From the cell containing the given text, extract its center point as (X, Y) coordinate. 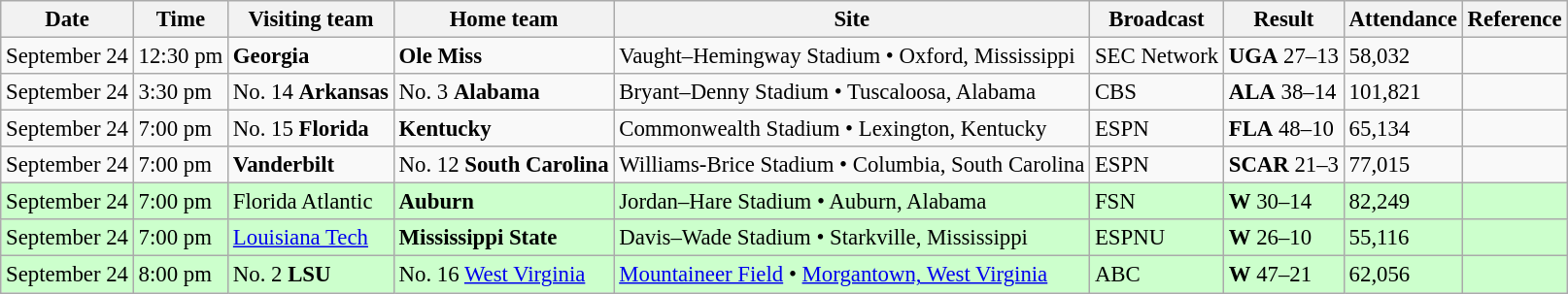
W 30–14 (1283, 202)
65,134 (1403, 129)
ESPNU (1157, 238)
ABC (1157, 275)
Commonwealth Stadium • Lexington, Kentucky (852, 129)
82,249 (1403, 202)
Time (181, 19)
Auburn (503, 202)
8:00 pm (181, 275)
FSN (1157, 202)
62,056 (1403, 275)
Louisiana Tech (311, 238)
Visiting team (311, 19)
3:30 pm (181, 92)
58,032 (1403, 56)
CBS (1157, 92)
Williams-Brice Stadium • Columbia, South Carolina (852, 165)
W 47–21 (1283, 275)
ALA 38–14 (1283, 92)
Florida Atlantic (311, 202)
W 26–10 (1283, 238)
Jordan–Hare Stadium • Auburn, Alabama (852, 202)
Site (852, 19)
No. 15 Florida (311, 129)
Date (67, 19)
Mountaineer Field • Morgantown, West Virginia (852, 275)
Kentucky (503, 129)
101,821 (1403, 92)
Bryant–Denny Stadium • Tuscaloosa, Alabama (852, 92)
12:30 pm (181, 56)
UGA 27–13 (1283, 56)
Davis–Wade Stadium • Starkville, Mississippi (852, 238)
Georgia (311, 56)
Ole Miss (503, 56)
Reference (1515, 19)
No. 16 West Virginia (503, 275)
Result (1283, 19)
No. 12 South Carolina (503, 165)
SCAR 21–3 (1283, 165)
Vanderbilt (311, 165)
Vaught–Hemingway Stadium • Oxford, Mississippi (852, 56)
55,116 (1403, 238)
Attendance (1403, 19)
SEC Network (1157, 56)
No. 2 LSU (311, 275)
FLA 48–10 (1283, 129)
No. 3 Alabama (503, 92)
Mississippi State (503, 238)
Home team (503, 19)
No. 14 Arkansas (311, 92)
Broadcast (1157, 19)
77,015 (1403, 165)
